Detect which cell encompasses the target text, then output its (x, y) center coordinate. 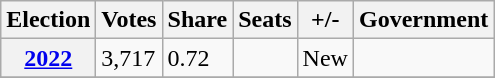
+/- (325, 20)
Election (48, 20)
3,717 (129, 58)
Government (423, 20)
2022 (48, 58)
0.72 (198, 58)
Seats (265, 20)
Share (198, 20)
Votes (129, 20)
New (325, 58)
